Scan for the cell matching the given text and deliver its [x, y] coordinate at center. 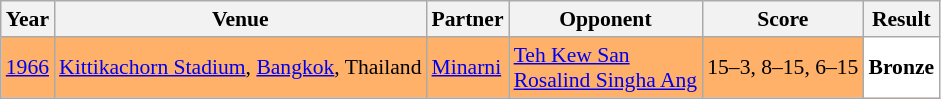
Teh Kew San Rosalind Singha Ang [606, 68]
Partner [468, 19]
Kittikachorn Stadium, Bangkok, Thailand [240, 68]
15–3, 8–15, 6–15 [782, 68]
Minarni [468, 68]
Score [782, 19]
Opponent [606, 19]
Year [28, 19]
Bronze [901, 68]
Result [901, 19]
1966 [28, 68]
Venue [240, 19]
